Search for the cell housing the specified text and yield its [x, y] center coordinate. 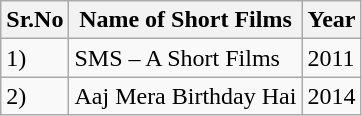
Aaj Mera Birthday Hai [186, 96]
2011 [332, 58]
Name of Short Films [186, 20]
1) [35, 58]
SMS – A Short Films [186, 58]
Year [332, 20]
2014 [332, 96]
Sr.No [35, 20]
2) [35, 96]
